For the text-containing cell, return its midpoint in (x, y) coordinate format. 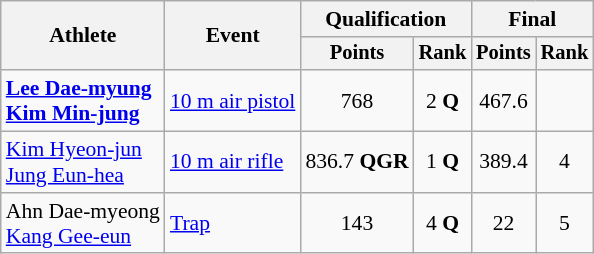
Qualification (386, 19)
389.4 (503, 162)
143 (356, 224)
Kim Hyeon-junJung Eun-hea (83, 162)
Event (232, 36)
10 m air rifle (232, 162)
768 (356, 100)
4 Q (443, 224)
2 Q (443, 100)
Athlete (83, 36)
Trap (232, 224)
10 m air pistol (232, 100)
22 (503, 224)
1 Q (443, 162)
Final (532, 19)
Ahn Dae-myeongKang Gee-eun (83, 224)
Lee Dae-myungKim Min-jung (83, 100)
4 (565, 162)
836.7 QGR (356, 162)
467.6 (503, 100)
5 (565, 224)
